Identify which cell holds the provided text, then report its (x, y) central coordinate. 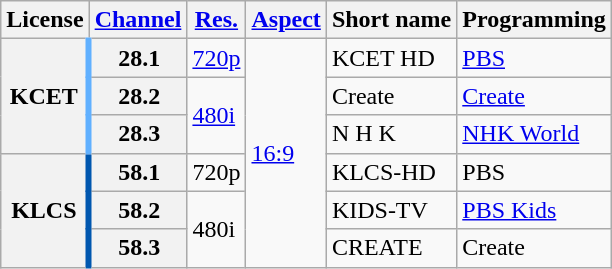
28.1 (138, 58)
Res. (216, 20)
58.1 (138, 172)
Aspect (286, 20)
KLCS-HD (391, 172)
KIDS-TV (391, 210)
KCET (45, 96)
58.2 (138, 210)
KCET HD (391, 58)
PBS Kids (534, 210)
NHK World (534, 134)
N H K (391, 134)
KLCS (45, 210)
CREATE (391, 248)
Channel (138, 20)
License (45, 20)
28.2 (138, 96)
28.3 (138, 134)
Programming (534, 20)
16:9 (286, 153)
58.3 (138, 248)
Short name (391, 20)
